From the cell containing the given text, extract its center point as [X, Y] coordinate. 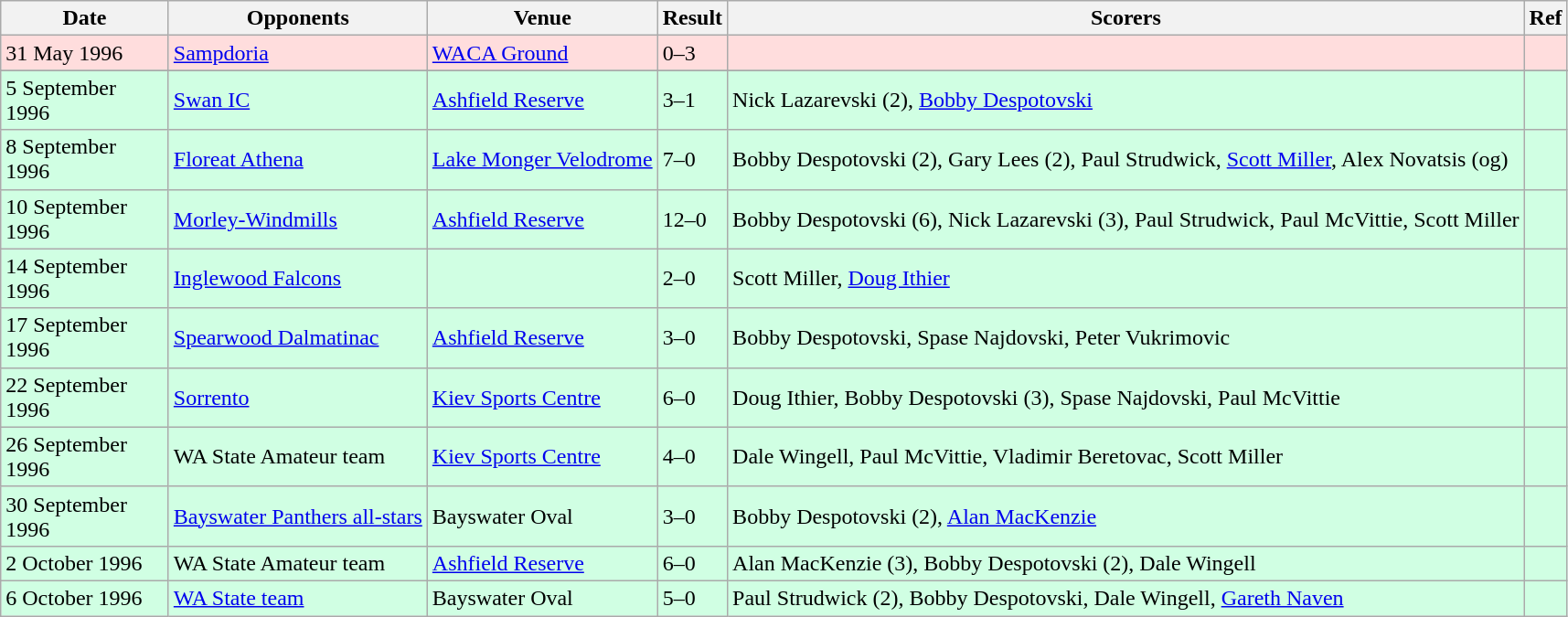
0–3 [692, 53]
Dale Wingell, Paul McVittie, Vladimir Beretovac, Scott Miller [1126, 457]
6 October 1996 [85, 598]
31 May 1996 [85, 53]
Morley-Windmills [298, 219]
26 September 1996 [85, 457]
Floreat Athena [298, 159]
Bobby Despotovski, Spase Najdovski, Peter Vukrimovic [1126, 338]
Inglewood Falcons [298, 278]
Date [85, 18]
Bayswater Panthers all-stars [298, 516]
Spearwood Dalmatinac [298, 338]
Bobby Despotovski (2), Alan MacKenzie [1126, 516]
Scott Miller, Doug Ithier [1126, 278]
Doug Ithier, Bobby Despotovski (3), Spase Najdovski, Paul McVittie [1126, 397]
5–0 [692, 598]
30 September 1996 [85, 516]
Scorers [1126, 18]
Nick Lazarevski (2), Bobby Despotovski [1126, 101]
WACA Ground [542, 53]
Opponents [298, 18]
10 September 1996 [85, 219]
Bobby Despotovski (6), Nick Lazarevski (3), Paul Strudwick, Paul McVittie, Scott Miller [1126, 219]
2–0 [692, 278]
3–1 [692, 101]
22 September 1996 [85, 397]
12–0 [692, 219]
17 September 1996 [85, 338]
Venue [542, 18]
Sorrento [298, 397]
Result [692, 18]
WA State team [298, 598]
7–0 [692, 159]
2 October 1996 [85, 563]
Lake Monger Velodrome [542, 159]
Paul Strudwick (2), Bobby Despotovski, Dale Wingell, Gareth Naven [1126, 598]
4–0 [692, 457]
Sampdoria [298, 53]
Swan IC [298, 101]
5 September 1996 [85, 101]
Ref [1545, 18]
Alan MacKenzie (3), Bobby Despotovski (2), Dale Wingell [1126, 563]
8 September 1996 [85, 159]
Bobby Despotovski (2), Gary Lees (2), Paul Strudwick, Scott Miller, Alex Novatsis (og) [1126, 159]
14 September 1996 [85, 278]
